Find where the given text appears and provide that cell's center as [X, Y] coordinate. 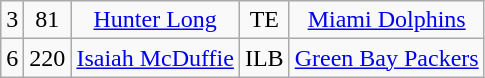
ILB [264, 58]
220 [48, 58]
81 [48, 20]
Green Bay Packers [386, 58]
Isaiah McDuffie [156, 58]
Miami Dolphins [386, 20]
Hunter Long [156, 20]
6 [12, 58]
TE [264, 20]
3 [12, 20]
